Pinpoint the cell where the given text exists, returning its [x, y] midpoint coordinate. 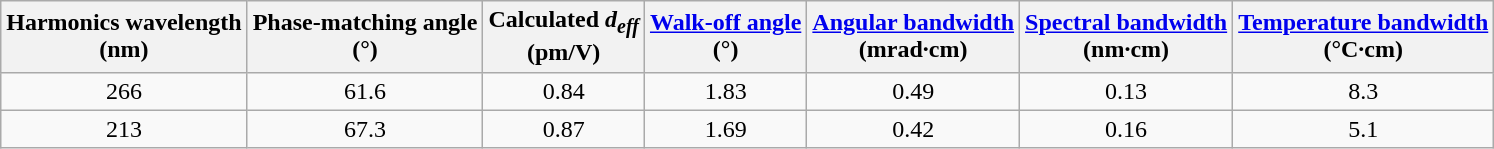
1.69 [725, 129]
67.3 [365, 129]
Walk-off angle(°) [725, 36]
0.84 [564, 91]
0.42 [914, 129]
Temperature bandwidth(°C·cm) [1364, 36]
1.83 [725, 91]
8.3 [1364, 91]
5.1 [1364, 129]
0.87 [564, 129]
0.49 [914, 91]
Spectral bandwidth(nm·cm) [1126, 36]
Harmonics wavelength(nm) [124, 36]
0.16 [1126, 129]
Phase-matching angle(°) [365, 36]
Calculated deff(pm/V) [564, 36]
213 [124, 129]
61.6 [365, 91]
266 [124, 91]
Angular bandwidth(mrad·cm) [914, 36]
0.13 [1126, 91]
